Find where the given text appears and provide that cell's center as (x, y) coordinate. 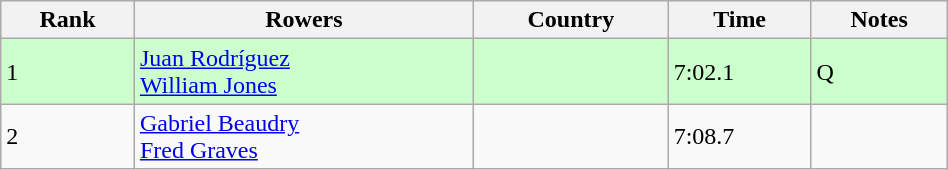
7:02.1 (740, 72)
7:08.7 (740, 136)
Rank (68, 20)
Gabriel BeaudryFred Graves (304, 136)
Juan RodríguezWilliam Jones (304, 72)
Rowers (304, 20)
2 (68, 136)
Notes (879, 20)
1 (68, 72)
Country (572, 20)
Q (879, 72)
Time (740, 20)
